Pinpoint the cell where the given text exists, returning its [X, Y] midpoint coordinate. 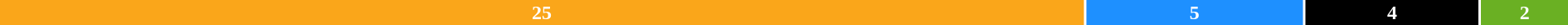
2 [1525, 12]
25 [542, 12]
4 [1392, 12]
5 [1195, 12]
